From the cell containing the given text, extract its center point as (X, Y) coordinate. 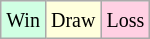
Loss (126, 20)
Draw (72, 20)
Win (24, 20)
